Capture the cell that displays the provided text and extract its (x, y) central coordinate. 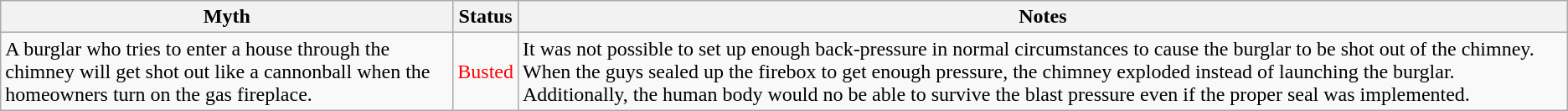
Busted (486, 71)
Status (486, 17)
A burglar who tries to enter a house through the chimney will get shot out like a cannonball when the homeowners turn on the gas fireplace. (227, 71)
Myth (227, 17)
Notes (1042, 17)
